Return the (X, Y) coordinate for the center point of the cell that contains the specified text.  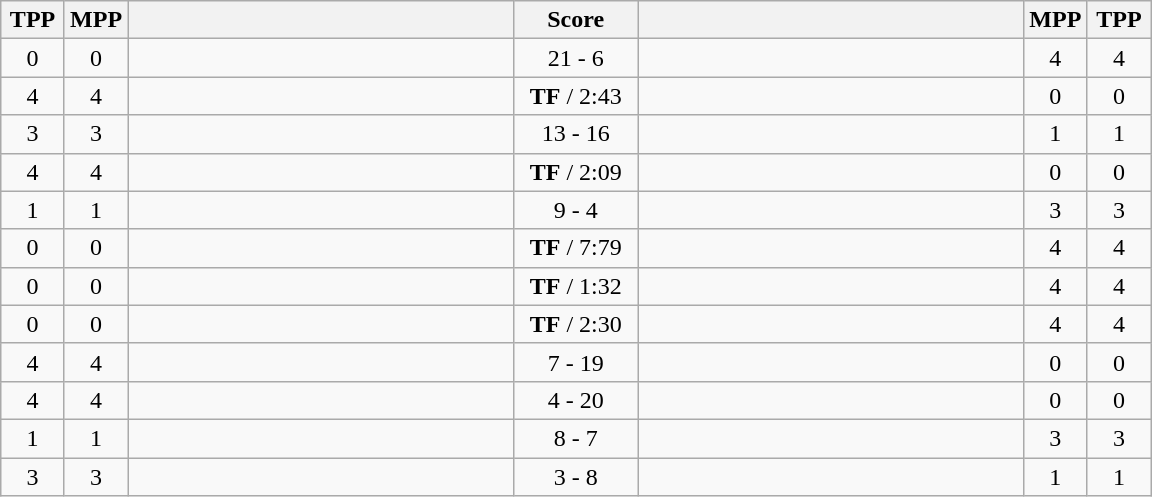
Score (576, 20)
TF / 2:09 (576, 172)
9 - 4 (576, 210)
3 - 8 (576, 477)
TF / 2:30 (576, 324)
4 - 20 (576, 400)
TF / 7:79 (576, 248)
13 - 16 (576, 134)
8 - 7 (576, 438)
TF / 2:43 (576, 96)
7 - 19 (576, 362)
TF / 1:32 (576, 286)
21 - 6 (576, 58)
